Extract the (x, y) coordinate from the center of the cell holding the provided text.  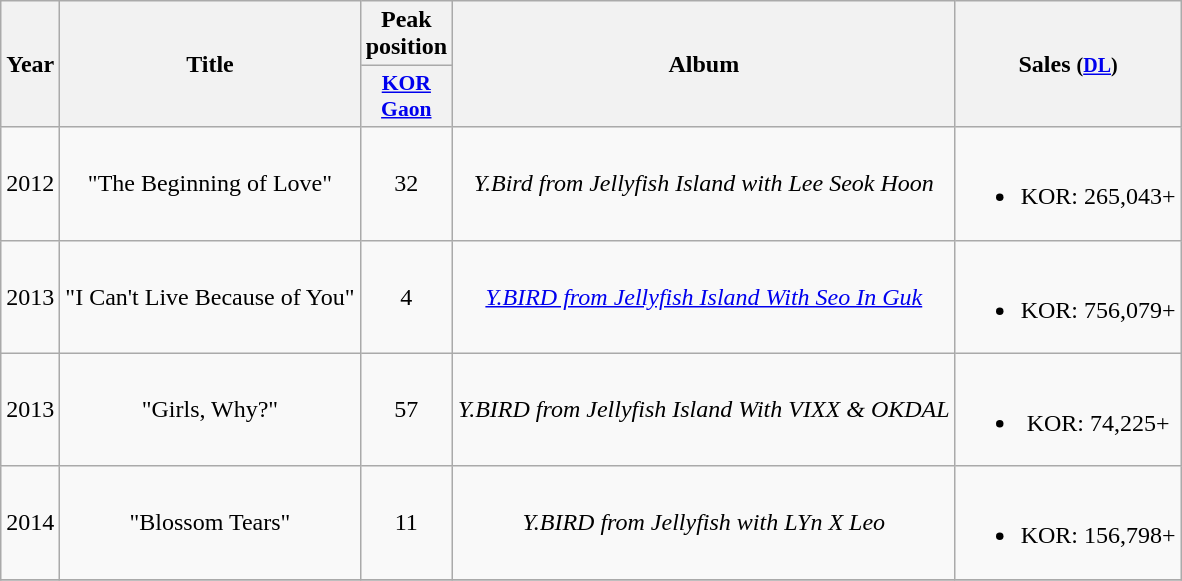
KOR: 756,079+ (1068, 296)
Y.BIRD from Jellyfish Island With Seo In Guk (704, 296)
Album (704, 64)
"Girls, Why?" (210, 410)
Y.BIRD from Jellyfish Island With VIXX & OKDAL (704, 410)
KOR: 74,225+ (1068, 410)
2014 (30, 522)
"The Beginning of Love" (210, 184)
Year (30, 64)
57 (406, 410)
KORGaon (406, 96)
Y.BIRD from Jellyfish with LYn X Leo (704, 522)
Y.Bird from Jellyfish Island with Lee Seok Hoon (704, 184)
"Blossom Tears" (210, 522)
2012 (30, 184)
Sales (DL) (1068, 64)
11 (406, 522)
Peakposition (406, 34)
KOR: 156,798+ (1068, 522)
32 (406, 184)
KOR: 265,043+ (1068, 184)
Title (210, 64)
4 (406, 296)
"I Can't Live Because of You" (210, 296)
